From the cell containing the given text, extract its center point as [x, y] coordinate. 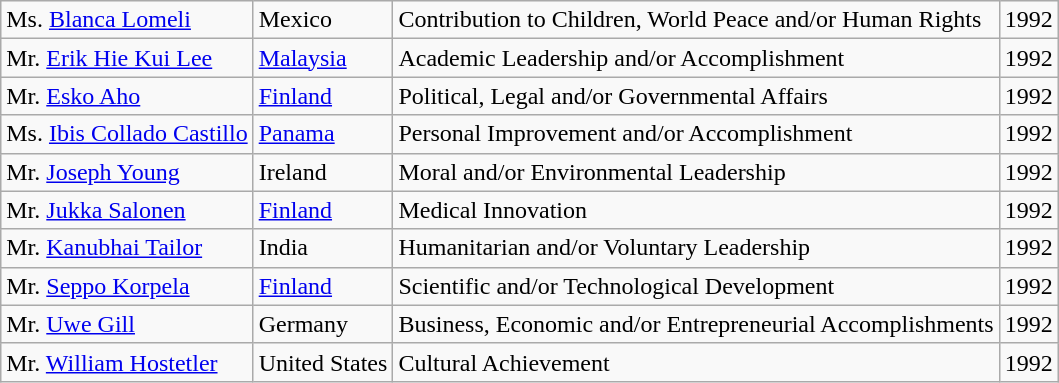
Ireland [323, 172]
Panama [323, 134]
Germany [323, 324]
Mr. Seppo Korpela [127, 286]
Mr. Esko Aho [127, 96]
Personal Improvement and/or Accomplishment [696, 134]
Humanitarian and/or Voluntary Leadership [696, 248]
Business, Economic and/or Entrepreneurial Accomplishments [696, 324]
Moral and/or Environmental Leadership [696, 172]
India [323, 248]
United States [323, 362]
Mexico [323, 20]
Contribution to Children, World Peace and/or Human Rights [696, 20]
Academic Leadership and/or Accomplishment [696, 58]
Ms. Blanca Lomeli [127, 20]
Mr. Kanubhai Tailor [127, 248]
Ms. Ibis Collado Castillo [127, 134]
Mr. Uwe Gill [127, 324]
Political, Legal and/or Governmental Affairs [696, 96]
Scientific and/or Technological Development [696, 286]
Medical Innovation [696, 210]
Cultural Achievement [696, 362]
Malaysia [323, 58]
Mr. Jukka Salonen [127, 210]
Mr. William Hostetler [127, 362]
Mr. Joseph Young [127, 172]
Mr. Erik Hie Kui Lee [127, 58]
